Output the (X, Y) coordinate of the center of the cell containing the given text.  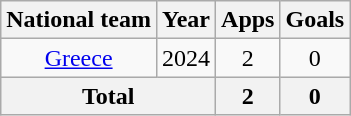
Year (186, 20)
2024 (186, 58)
Goals (315, 20)
Apps (248, 20)
Greece (79, 58)
National team (79, 20)
Total (108, 96)
